Extract the (X, Y) coordinate from the center of the cell holding the provided text.  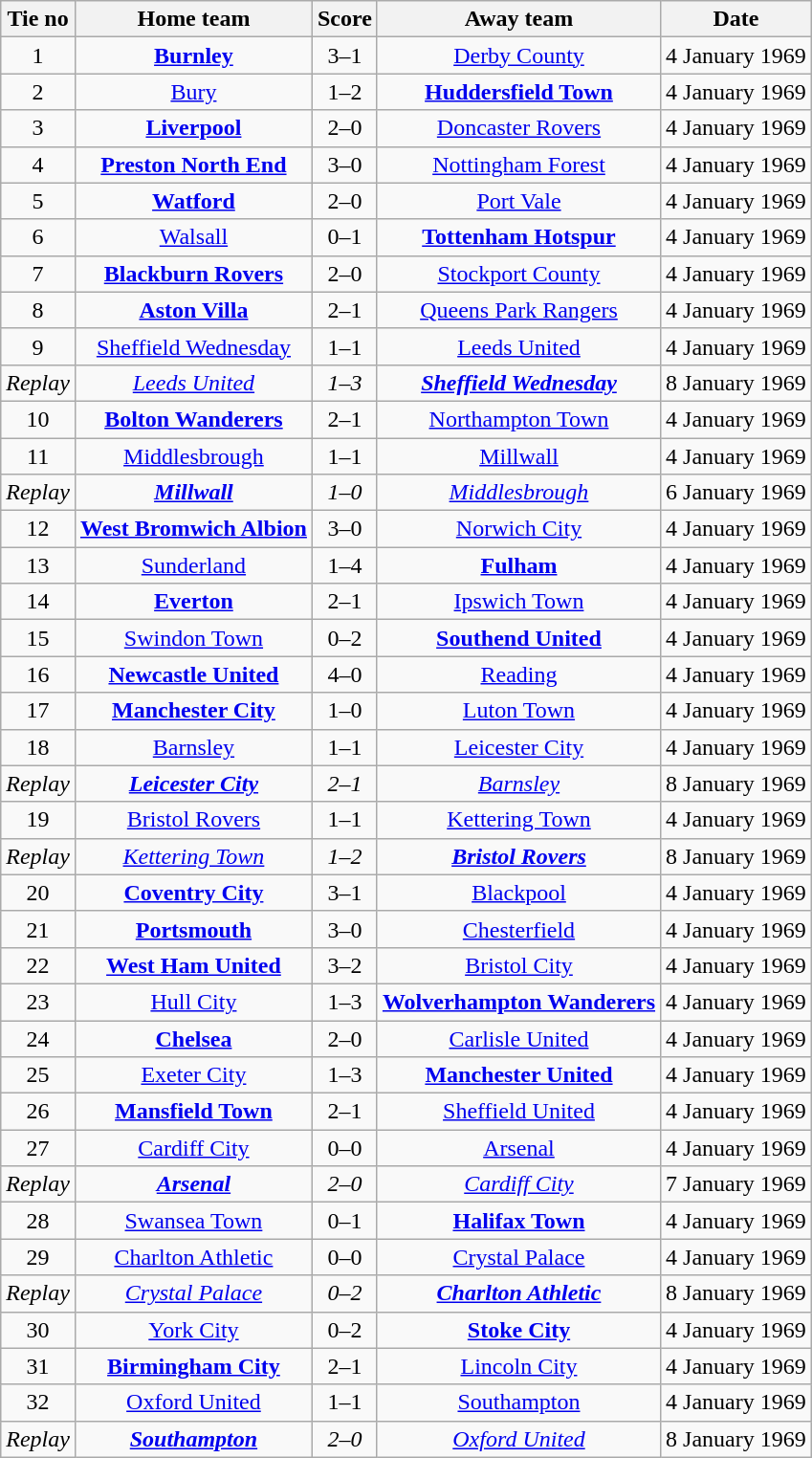
10 (38, 419)
Carlisle United (518, 1038)
Exeter City (193, 1075)
Date (736, 19)
9 (38, 346)
York City (193, 1330)
Derby County (518, 55)
Burnley (193, 55)
Wolverhampton Wanderers (518, 1002)
Watford (193, 201)
Birmingham City (193, 1366)
West Ham United (193, 965)
3 (38, 128)
4 (38, 165)
14 (38, 602)
Port Vale (518, 201)
Score (344, 19)
Preston North End (193, 165)
Blackpool (518, 893)
26 (38, 1112)
1 (38, 55)
Fulham (518, 565)
20 (38, 893)
19 (38, 820)
Bristol City (518, 965)
Home team (193, 19)
11 (38, 456)
Hull City (193, 1002)
Swansea Town (193, 1221)
Luton Town (518, 711)
Northampton Town (518, 419)
12 (38, 529)
15 (38, 638)
Manchester City (193, 711)
6 January 1969 (736, 493)
West Bromwich Albion (193, 529)
24 (38, 1038)
8 (38, 310)
30 (38, 1330)
Bolton Wanderers (193, 419)
5 (38, 201)
22 (38, 965)
7 January 1969 (736, 1184)
Swindon Town (193, 638)
Newcastle United (193, 674)
Nottingham Forest (518, 165)
21 (38, 929)
4–0 (344, 674)
25 (38, 1075)
Coventry City (193, 893)
3–2 (344, 965)
Halifax Town (518, 1221)
Southend United (518, 638)
Stockport County (518, 274)
1–4 (344, 565)
Aston Villa (193, 310)
31 (38, 1366)
17 (38, 711)
32 (38, 1403)
2 (38, 92)
18 (38, 747)
Tottenham Hotspur (518, 237)
23 (38, 1002)
6 (38, 237)
Blackburn Rovers (193, 274)
Mansfield Town (193, 1112)
Walsall (193, 237)
Stoke City (518, 1330)
Everton (193, 602)
Ipswich Town (518, 602)
Tie no (38, 19)
Bury (193, 92)
Chelsea (193, 1038)
Huddersfield Town (518, 92)
Manchester United (518, 1075)
Reading (518, 674)
16 (38, 674)
Doncaster Rovers (518, 128)
7 (38, 274)
13 (38, 565)
Chesterfield (518, 929)
29 (38, 1257)
Queens Park Rangers (518, 310)
Lincoln City (518, 1366)
Sheffield United (518, 1112)
27 (38, 1148)
Norwich City (518, 529)
28 (38, 1221)
Liverpool (193, 128)
Sunderland (193, 565)
Away team (518, 19)
Portsmouth (193, 929)
